Provide the (x, y) coordinate of the cell's center where the given text is located.  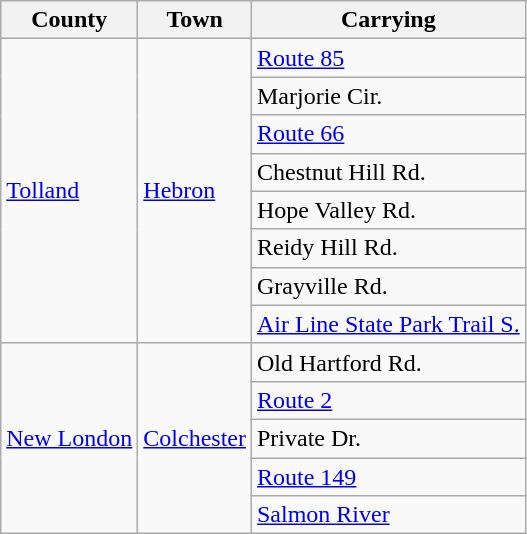
County (70, 20)
Grayville Rd. (388, 286)
Colchester (195, 438)
Old Hartford Rd. (388, 362)
Hebron (195, 191)
Route 66 (388, 134)
Route 85 (388, 58)
Reidy Hill Rd. (388, 248)
Tolland (70, 191)
Route 2 (388, 400)
Town (195, 20)
Salmon River (388, 515)
Air Line State Park Trail S. (388, 324)
Private Dr. (388, 438)
Hope Valley Rd. (388, 210)
Chestnut Hill Rd. (388, 172)
Route 149 (388, 477)
Carrying (388, 20)
Marjorie Cir. (388, 96)
New London (70, 438)
